Search for the cell housing the specified text and yield its [X, Y] center coordinate. 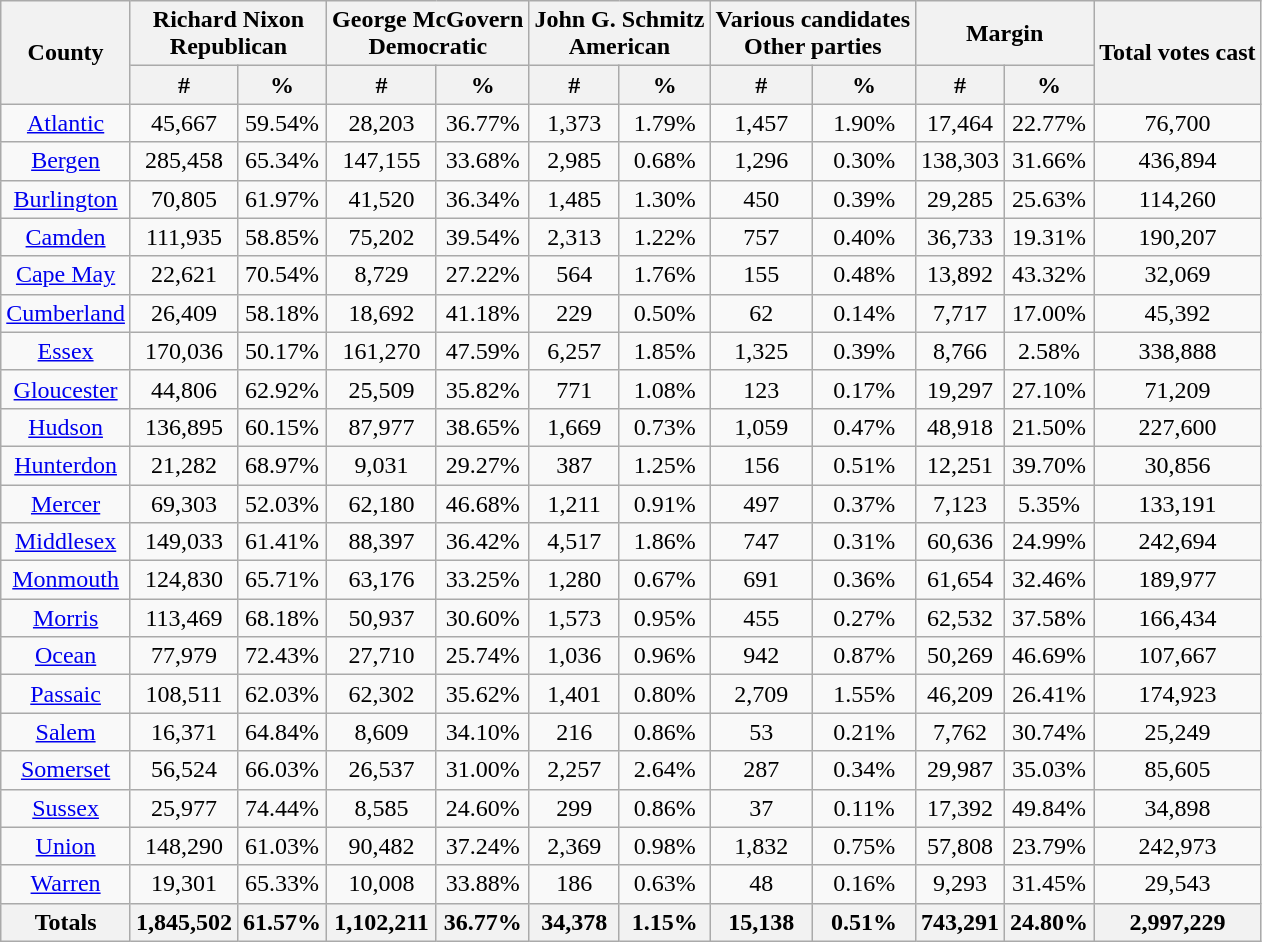
26,537 [382, 770]
216 [574, 732]
0.98% [664, 846]
66.03% [282, 770]
123 [762, 389]
22.77% [1050, 123]
16,371 [184, 732]
5.35% [1050, 503]
4,517 [574, 542]
0.48% [864, 275]
62,180 [382, 503]
7,762 [960, 732]
0.63% [664, 884]
0.27% [864, 618]
45,392 [1178, 313]
0.75% [864, 846]
Somerset [66, 770]
450 [762, 199]
24.80% [1050, 922]
36.34% [482, 199]
46.68% [482, 503]
1.76% [664, 275]
Essex [66, 351]
111,935 [184, 237]
26.41% [1050, 694]
59.54% [282, 123]
227,600 [1178, 427]
13,892 [960, 275]
49.84% [1050, 808]
186 [574, 884]
County [66, 52]
31.45% [1050, 884]
29,285 [960, 199]
942 [762, 656]
Middlesex [66, 542]
0.96% [664, 656]
1.15% [664, 922]
1,280 [574, 580]
0.91% [664, 503]
Hunterdon [66, 465]
35.03% [1050, 770]
48,918 [960, 427]
7,717 [960, 313]
156 [762, 465]
87,977 [382, 427]
72.43% [282, 656]
35.82% [482, 389]
0.73% [664, 427]
43.32% [1050, 275]
1,845,502 [184, 922]
455 [762, 618]
1.85% [664, 351]
34.10% [482, 732]
1.55% [864, 694]
26,409 [184, 313]
0.36% [864, 580]
41,520 [382, 199]
113,469 [184, 618]
24.99% [1050, 542]
114,260 [1178, 199]
285,458 [184, 161]
45,667 [184, 123]
31.66% [1050, 161]
Warren [66, 884]
299 [574, 808]
0.11% [864, 808]
387 [574, 465]
757 [762, 237]
25,509 [382, 389]
30,856 [1178, 465]
61.41% [282, 542]
Cape May [66, 275]
29,543 [1178, 884]
189,977 [1178, 580]
9,293 [960, 884]
229 [574, 313]
63,176 [382, 580]
2,997,229 [1178, 922]
30.74% [1050, 732]
19.31% [1050, 237]
1,832 [762, 846]
133,191 [1178, 503]
0.21% [864, 732]
61.03% [282, 846]
25.74% [482, 656]
0.67% [664, 580]
242,973 [1178, 846]
61.97% [282, 199]
147,155 [382, 161]
Salem [66, 732]
31.00% [482, 770]
2,985 [574, 161]
90,482 [382, 846]
1,401 [574, 694]
8,729 [382, 275]
190,207 [1178, 237]
2,369 [574, 846]
497 [762, 503]
8,766 [960, 351]
1,573 [574, 618]
1,485 [574, 199]
Hudson [66, 427]
29,987 [960, 770]
30.60% [482, 618]
2,709 [762, 694]
21.50% [1050, 427]
61.57% [282, 922]
22,621 [184, 275]
0.87% [864, 656]
170,036 [184, 351]
71,209 [1178, 389]
174,923 [1178, 694]
2.58% [1050, 351]
0.68% [664, 161]
149,033 [184, 542]
88,397 [382, 542]
39.54% [482, 237]
27.22% [482, 275]
Morris [66, 618]
60,636 [960, 542]
68.97% [282, 465]
1,457 [762, 123]
Margin [1005, 34]
2,313 [574, 237]
242,694 [1178, 542]
17.00% [1050, 313]
6,257 [574, 351]
747 [762, 542]
50,937 [382, 618]
564 [574, 275]
46.69% [1050, 656]
155 [762, 275]
124,830 [184, 580]
0.47% [864, 427]
7,123 [960, 503]
1.22% [664, 237]
0.17% [864, 389]
65.33% [282, 884]
Gloucester [66, 389]
1,669 [574, 427]
Sussex [66, 808]
Passaic [66, 694]
19,297 [960, 389]
74.44% [282, 808]
61,654 [960, 580]
62,532 [960, 618]
50.17% [282, 351]
1.25% [664, 465]
76,700 [1178, 123]
1.86% [664, 542]
0.95% [664, 618]
10,008 [382, 884]
436,894 [1178, 161]
1.79% [664, 123]
148,290 [184, 846]
1,102,211 [382, 922]
2.64% [664, 770]
38.65% [482, 427]
1,325 [762, 351]
64.84% [282, 732]
Cumberland [66, 313]
0.31% [864, 542]
0.40% [864, 237]
1,059 [762, 427]
8,609 [382, 732]
691 [762, 580]
19,301 [184, 884]
771 [574, 389]
39.70% [1050, 465]
17,392 [960, 808]
1,211 [574, 503]
8,585 [382, 808]
Monmouth [66, 580]
75,202 [382, 237]
62.92% [282, 389]
70.54% [282, 275]
60.15% [282, 427]
George McGovernDemocratic [428, 34]
18,692 [382, 313]
108,511 [184, 694]
136,895 [184, 427]
0.30% [864, 161]
85,605 [1178, 770]
0.50% [664, 313]
33.25% [482, 580]
33.68% [482, 161]
Camden [66, 237]
107,667 [1178, 656]
338,888 [1178, 351]
1,373 [574, 123]
21,282 [184, 465]
57,808 [960, 846]
17,464 [960, 123]
1.08% [664, 389]
37.24% [482, 846]
62.03% [282, 694]
Union [66, 846]
Bergen [66, 161]
37.58% [1050, 618]
36.42% [482, 542]
58.18% [282, 313]
Ocean [66, 656]
161,270 [382, 351]
35.62% [482, 694]
9,031 [382, 465]
25,249 [1178, 732]
62 [762, 313]
0.14% [864, 313]
Atlantic [66, 123]
Burlington [66, 199]
32.46% [1050, 580]
29.27% [482, 465]
33.88% [482, 884]
65.71% [282, 580]
27.10% [1050, 389]
48 [762, 884]
0.34% [864, 770]
32,069 [1178, 275]
1,036 [574, 656]
1.30% [664, 199]
Total votes cast [1178, 52]
Totals [66, 922]
28,203 [382, 123]
Various candidatesOther parties [813, 34]
12,251 [960, 465]
62,302 [382, 694]
69,303 [184, 503]
56,524 [184, 770]
27,710 [382, 656]
138,303 [960, 161]
Mercer [66, 503]
36,733 [960, 237]
46,209 [960, 694]
2,257 [574, 770]
287 [762, 770]
58.85% [282, 237]
65.34% [282, 161]
1.90% [864, 123]
166,434 [1178, 618]
53 [762, 732]
23.79% [1050, 846]
24.60% [482, 808]
41.18% [482, 313]
743,291 [960, 922]
John G. SchmitzAmerican [620, 34]
25.63% [1050, 199]
77,979 [184, 656]
0.80% [664, 694]
15,138 [762, 922]
0.37% [864, 503]
44,806 [184, 389]
37 [762, 808]
50,269 [960, 656]
34,378 [574, 922]
0.16% [864, 884]
70,805 [184, 199]
Richard NixonRepublican [228, 34]
34,898 [1178, 808]
1,296 [762, 161]
25,977 [184, 808]
68.18% [282, 618]
52.03% [282, 503]
47.59% [482, 351]
